Search for the cell housing the specified text and yield its (x, y) center coordinate. 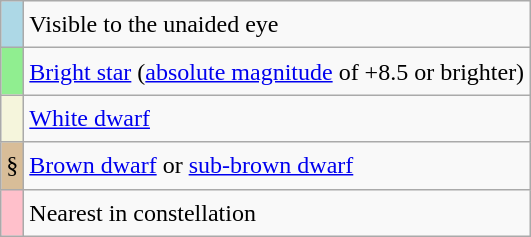
Brown dwarf or sub-brown dwarf (277, 166)
§ (12, 166)
Nearest in constellation (277, 212)
White dwarf (277, 118)
Visible to the unaided eye (277, 24)
Bright star (absolute magnitude of +8.5 or brighter) (277, 72)
